Search for the cell housing the specified text and yield its (X, Y) center coordinate. 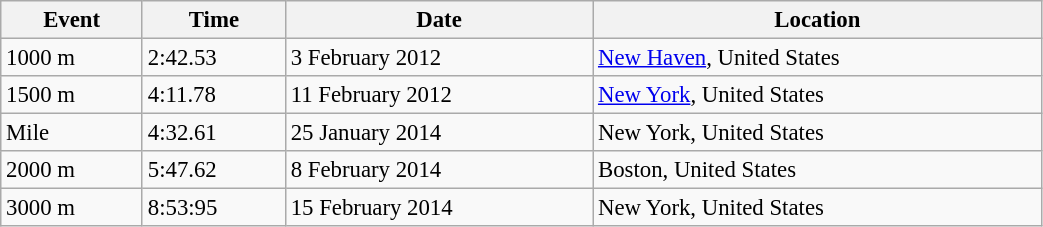
Location (818, 20)
Time (214, 20)
8 February 2014 (438, 170)
Date (438, 20)
15 February 2014 (438, 208)
4:11.78 (214, 95)
2000 m (72, 170)
Event (72, 20)
3000 m (72, 208)
4:32.61 (214, 133)
8:53:95 (214, 208)
2:42.53 (214, 58)
Boston, United States (818, 170)
25 January 2014 (438, 133)
11 February 2012 (438, 95)
5:47.62 (214, 170)
1000 m (72, 58)
Mile (72, 133)
1500 m (72, 95)
New Haven, United States (818, 58)
3 February 2012 (438, 58)
